Provide the [x, y] coordinate of the cell's center where the given text is located.  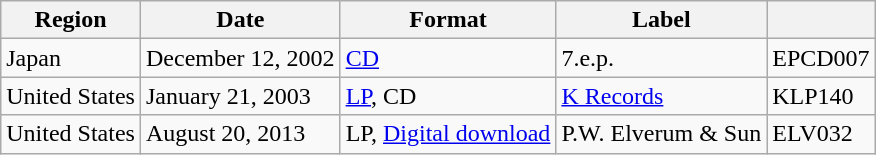
ELV032 [821, 134]
Label [662, 20]
Japan [71, 58]
Format [448, 20]
August 20, 2013 [240, 134]
P.W. Elverum & Sun [662, 134]
CD [448, 58]
Date [240, 20]
K Records [662, 96]
December 12, 2002 [240, 58]
KLP140 [821, 96]
7.e.p. [662, 58]
LP, Digital download [448, 134]
January 21, 2003 [240, 96]
Region [71, 20]
LP, CD [448, 96]
EPCD007 [821, 58]
